For the text-containing cell, return its midpoint in (X, Y) coordinate format. 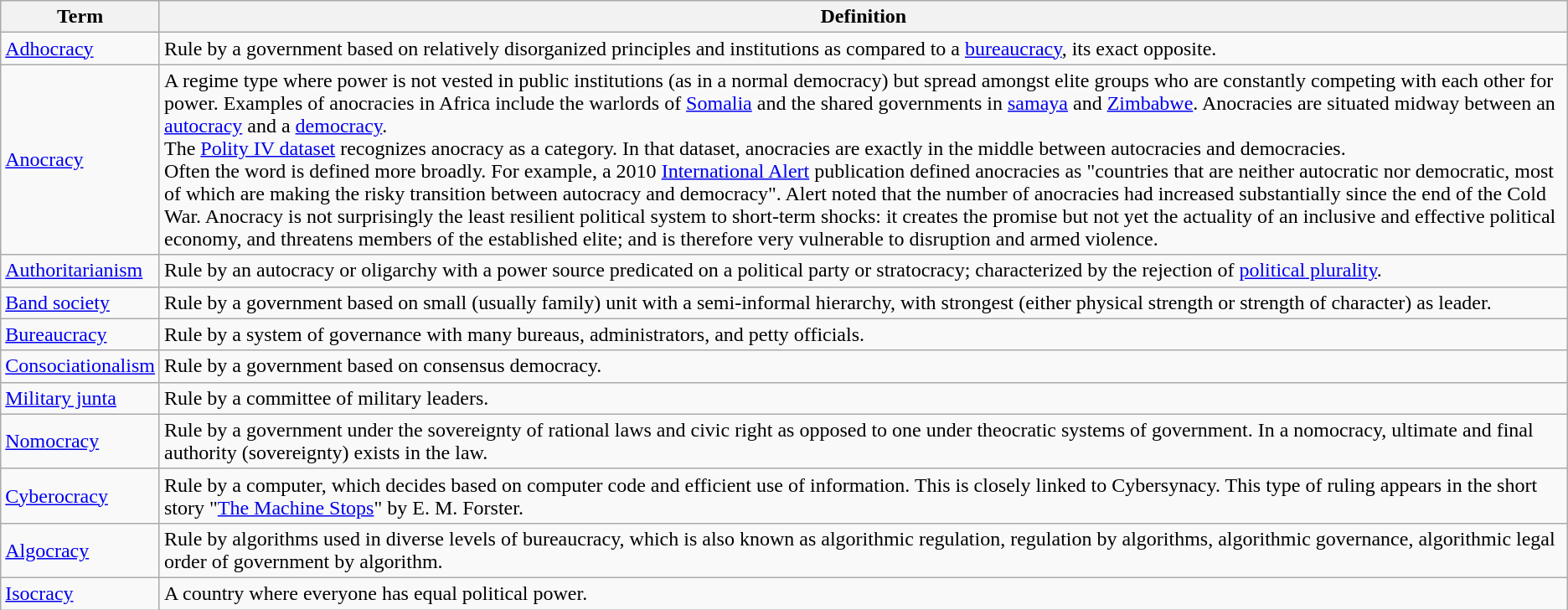
Band society (80, 302)
Adhocracy (80, 49)
Nomocracy (80, 441)
Bureaucracy (80, 334)
Consociationalism (80, 366)
Term (80, 17)
Rule by a government based on consensus democracy. (863, 366)
Anocracy (80, 159)
Cyberocracy (80, 496)
A country where everyone has equal political power. (863, 593)
Military junta (80, 398)
Definition (863, 17)
Authoritarianism (80, 271)
Rule by a system of governance with many bureaus, administrators, and petty officials. (863, 334)
Isocracy (80, 593)
Rule by a committee of military leaders. (863, 398)
Algocracy (80, 550)
Rule by a government based on relatively disorganized principles and institutions as compared to a bureaucracy, its exact opposite. (863, 49)
